Capture the cell that displays the provided text and extract its [x, y] central coordinate. 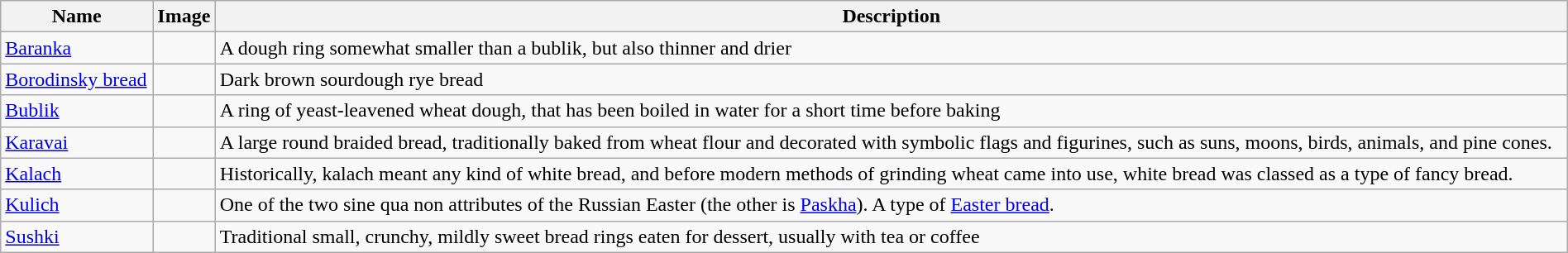
Traditional small, crunchy, mildly sweet bread rings eaten for dessert, usually with tea or coffee [892, 236]
Sushki [77, 236]
One of the two sine qua non attributes of the Russian Easter (the other is Paskha). A type of Easter bread. [892, 205]
Kulich [77, 205]
A dough ring somewhat smaller than a bublik, but also thinner and drier [892, 48]
Kalach [77, 174]
Karavai [77, 142]
Name [77, 17]
Borodinsky bread [77, 79]
Description [892, 17]
Dark brown sourdough rye bread [892, 79]
A ring of yeast-leavened wheat dough, that has been boiled in water for a short time before baking [892, 111]
Image [184, 17]
Bublik [77, 111]
Baranka [77, 48]
